Capture the cell that displays the provided text and extract its (x, y) central coordinate. 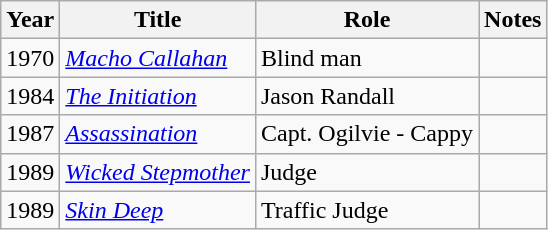
Judge (366, 172)
Capt. Ogilvie - Cappy (366, 134)
Wicked Stepmother (158, 172)
Notes (513, 20)
Blind man (366, 58)
Role (366, 20)
The Initiation (158, 96)
Title (158, 20)
Skin Deep (158, 210)
Year (30, 20)
1970 (30, 58)
Macho Callahan (158, 58)
Jason Randall (366, 96)
1984 (30, 96)
1987 (30, 134)
Assassination (158, 134)
Traffic Judge (366, 210)
